Return the (x, y) coordinate for the center point of the cell that contains the specified text.  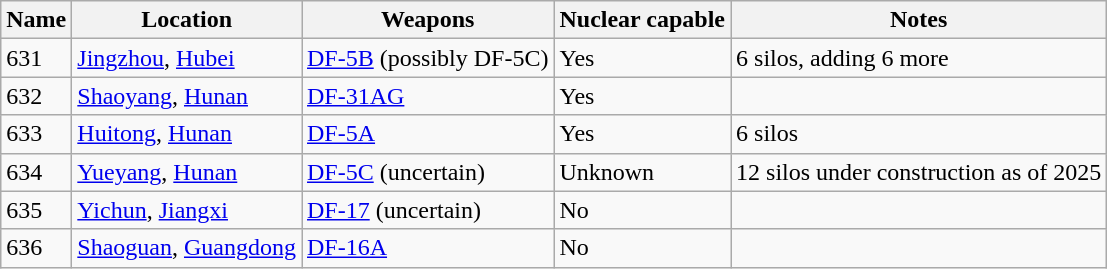
Notes (919, 20)
Shaoguan, Guangdong (187, 248)
635 (36, 210)
Unknown (642, 172)
Shaoyang, Hunan (187, 96)
6 silos (919, 134)
DF-17 (uncertain) (428, 210)
634 (36, 172)
6 silos, adding 6 more (919, 58)
631 (36, 58)
Name (36, 20)
Yichun, Jiangxi (187, 210)
12 silos under construction as of 2025 (919, 172)
Location (187, 20)
Nuclear capable (642, 20)
Weapons (428, 20)
633 (36, 134)
Jingzhou, Hubei (187, 58)
Yueyang, Hunan (187, 172)
DF-5B (possibly DF-5C) (428, 58)
DF-31AG (428, 96)
632 (36, 96)
636 (36, 248)
Huitong, Hunan (187, 134)
DF-5C (uncertain) (428, 172)
DF-16A (428, 248)
DF-5A (428, 134)
